Provide the [X, Y] coordinate of the cell's center where the given text is located.  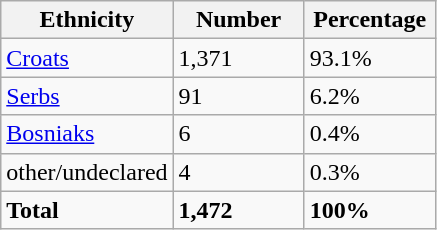
Bosniaks [87, 134]
Percentage [370, 20]
0.4% [370, 134]
Total [87, 210]
Number [238, 20]
Serbs [87, 96]
4 [238, 172]
other/undeclared [87, 172]
6 [238, 134]
1,371 [238, 58]
91 [238, 96]
93.1% [370, 58]
Croats [87, 58]
0.3% [370, 172]
100% [370, 210]
6.2% [370, 96]
1,472 [238, 210]
Ethnicity [87, 20]
